For the text-containing cell, return its midpoint in [X, Y] coordinate format. 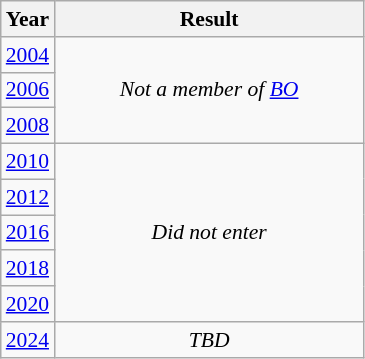
2012 [28, 197]
2018 [28, 269]
2020 [28, 304]
Did not enter [209, 233]
2006 [28, 90]
Year [28, 19]
Not a member of BO [209, 90]
Result [209, 19]
2004 [28, 55]
2024 [28, 340]
2010 [28, 162]
2016 [28, 233]
TBD [209, 340]
2008 [28, 126]
